From the cell containing the given text, extract its center point as (X, Y) coordinate. 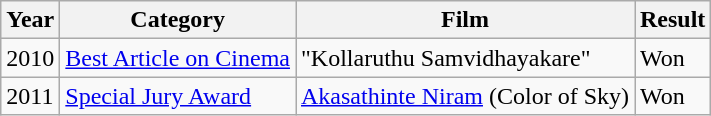
Year (30, 20)
2011 (30, 96)
Best Article on Cinema (178, 58)
Result (672, 20)
"Kollaruthu Samvidhayakare" (466, 58)
2010 (30, 58)
Category (178, 20)
Special Jury Award (178, 96)
Akasathinte Niram (Color of Sky) (466, 96)
Film (466, 20)
